Pinpoint the cell where the given text exists, returning its (x, y) midpoint coordinate. 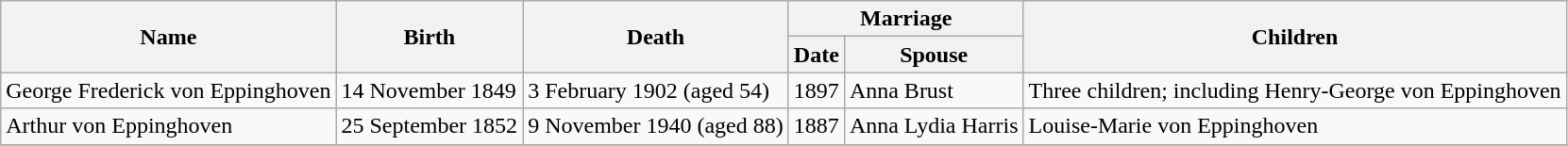
Death (656, 37)
Spouse (934, 55)
Louise-Marie von Eppinghoven (1295, 126)
Anna Brust (934, 90)
Date (816, 55)
Marriage (906, 19)
9 November 1940 (aged 88) (656, 126)
14 November 1849 (430, 90)
Three children; including Henry-George von Eppinghoven (1295, 90)
Arthur von Eppinghoven (168, 126)
Anna Lydia Harris (934, 126)
25 September 1852 (430, 126)
3 February 1902 (aged 54) (656, 90)
1887 (816, 126)
1897 (816, 90)
Name (168, 37)
Children (1295, 37)
George Frederick von Eppinghoven (168, 90)
Birth (430, 37)
